Pinpoint the cell where the given text exists, returning its [X, Y] midpoint coordinate. 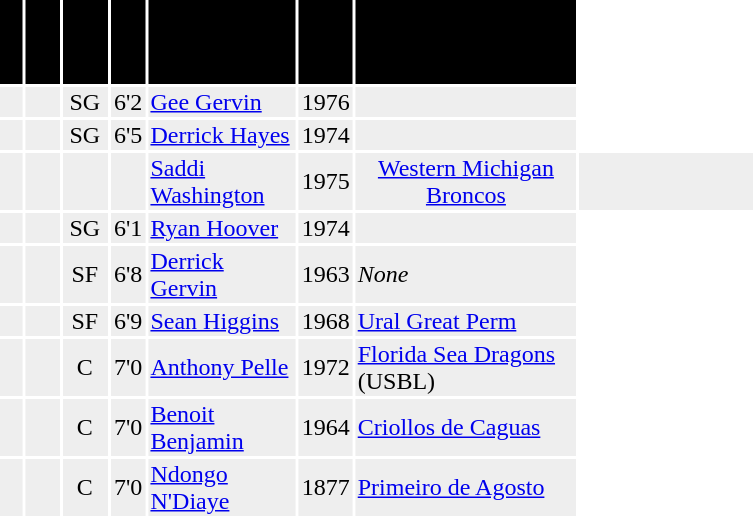
Ryan Hoover [222, 228]
6'5 [128, 135]
1976 [326, 102]
Primeiro de Agosto [466, 488]
Saddi Washington [222, 182]
Western Michigan Broncos [466, 182]
Pos. [84, 42]
6'2 [128, 102]
# [11, 42]
Anthony Pelle [222, 368]
Florida Sea Dragons (USBL) [466, 368]
Year of birth [326, 42]
6'9 [128, 321]
None [466, 274]
Ht. [128, 42]
Criollos de Caguas [466, 428]
1963 [326, 274]
Derrick Gervin [222, 274]
Nt. [42, 42]
Previous club [466, 42]
Gee Gervin [222, 102]
Sean Higgins [222, 321]
Benoit Benjamin [222, 428]
1972 [326, 368]
6'1 [128, 228]
Ndongo N'Diaye [222, 488]
Derrick Hayes [222, 135]
Player [222, 42]
1975 [326, 182]
Ural Great Perm [466, 321]
1964 [326, 428]
6'8 [128, 274]
1968 [326, 321]
1877 [326, 488]
